From the cell containing the given text, extract its center point as (x, y) coordinate. 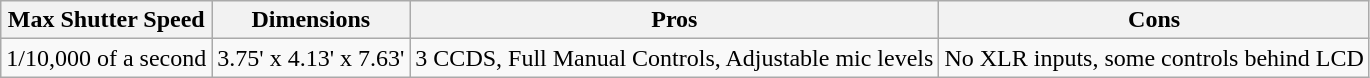
Max Shutter Speed (106, 20)
Pros (674, 20)
Cons (1154, 20)
No XLR inputs, some controls behind LCD (1154, 58)
Dimensions (311, 20)
1/10,000 of a second (106, 58)
3.75' x 4.13' x 7.63' (311, 58)
3 CCDS, Full Manual Controls, Adjustable mic levels (674, 58)
